Return [X, Y] of the center of cell containing provided text 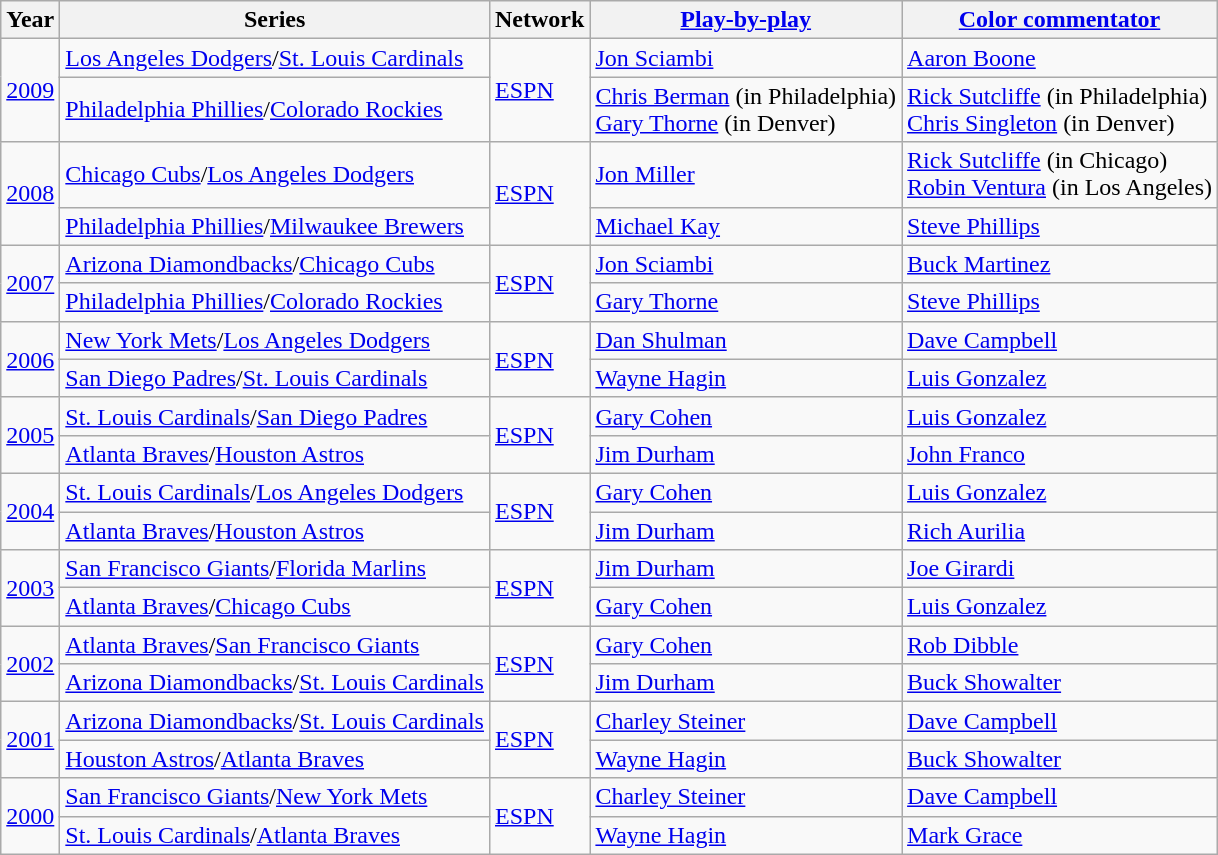
2000 [30, 816]
Chris Berman (in Philadelphia)Gary Thorne (in Denver) [746, 110]
Play-by-play [746, 20]
Houston Astros/Atlanta Braves [275, 759]
Atlanta Braves/San Francisco Giants [275, 645]
2003 [30, 588]
2008 [30, 194]
Rob Dibble [1060, 645]
New York Mets/Los Angeles Dodgers [275, 340]
Color commentator [1060, 20]
St. Louis Cardinals/Atlanta Braves [275, 835]
Gary Thorne [746, 302]
Dan Shulman [746, 340]
Mark Grace [1060, 835]
Michael Kay [746, 226]
2004 [30, 511]
2007 [30, 283]
2006 [30, 359]
2009 [30, 90]
Series [275, 20]
Atlanta Braves/Chicago Cubs [275, 607]
Jon Miller [746, 174]
Buck Martinez [1060, 264]
San Diego Padres/St. Louis Cardinals [275, 378]
St. Louis Cardinals/Los Angeles Dodgers [275, 492]
San Francisco Giants/New York Mets [275, 797]
Rich Aurilia [1060, 531]
Los Angeles Dodgers/St. Louis Cardinals [275, 58]
San Francisco Giants/Florida Marlins [275, 569]
2002 [30, 664]
2005 [30, 435]
Aaron Boone [1060, 58]
St. Louis Cardinals/San Diego Padres [275, 416]
Rick Sutcliffe (in Philadelphia)Chris Singleton (in Denver) [1060, 110]
Chicago Cubs/Los Angeles Dodgers [275, 174]
Philadelphia Phillies/Milwaukee Brewers [275, 226]
Rick Sutcliffe (in Chicago)Robin Ventura (in Los Angeles) [1060, 174]
2001 [30, 740]
Network [539, 20]
Arizona Diamondbacks/Chicago Cubs [275, 264]
Year [30, 20]
Joe Girardi [1060, 569]
John Franco [1060, 454]
